Locate the cell with the specified text and output its (x, y) center coordinate. 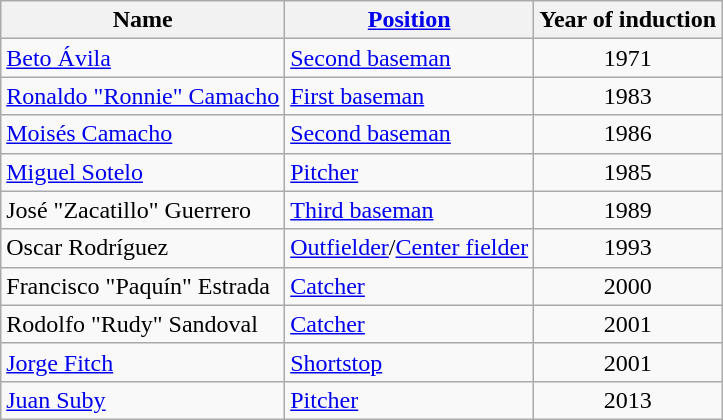
Name (143, 20)
1993 (628, 248)
Shortstop (410, 362)
2013 (628, 400)
Miguel Sotelo (143, 172)
1971 (628, 58)
First baseman (410, 96)
Francisco "Paquín" Estrada (143, 286)
Year of induction (628, 20)
Third baseman (410, 210)
Outfielder/Center fielder (410, 248)
Jorge Fitch (143, 362)
José "Zacatillo" Guerrero (143, 210)
Oscar Rodríguez (143, 248)
Rodolfo "Rudy" Sandoval (143, 324)
2000 (628, 286)
1983 (628, 96)
Ronaldo "Ronnie" Camacho (143, 96)
Position (410, 20)
Moisés Camacho (143, 134)
1986 (628, 134)
Juan Suby (143, 400)
Beto Ávila (143, 58)
1989 (628, 210)
1985 (628, 172)
